Locate the cell with the specified text and output its [X, Y] center coordinate. 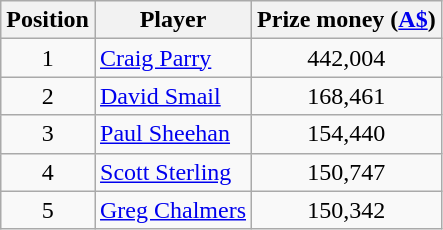
Paul Sheehan [172, 134]
5 [48, 210]
Greg Chalmers [172, 210]
Craig Parry [172, 58]
Prize money (A$) [347, 20]
168,461 [347, 96]
3 [48, 134]
Player [172, 20]
154,440 [347, 134]
442,004 [347, 58]
150,747 [347, 172]
150,342 [347, 210]
1 [48, 58]
Position [48, 20]
2 [48, 96]
Scott Sterling [172, 172]
4 [48, 172]
David Smail [172, 96]
